Pinpoint the cell where the given text exists, returning its (x, y) midpoint coordinate. 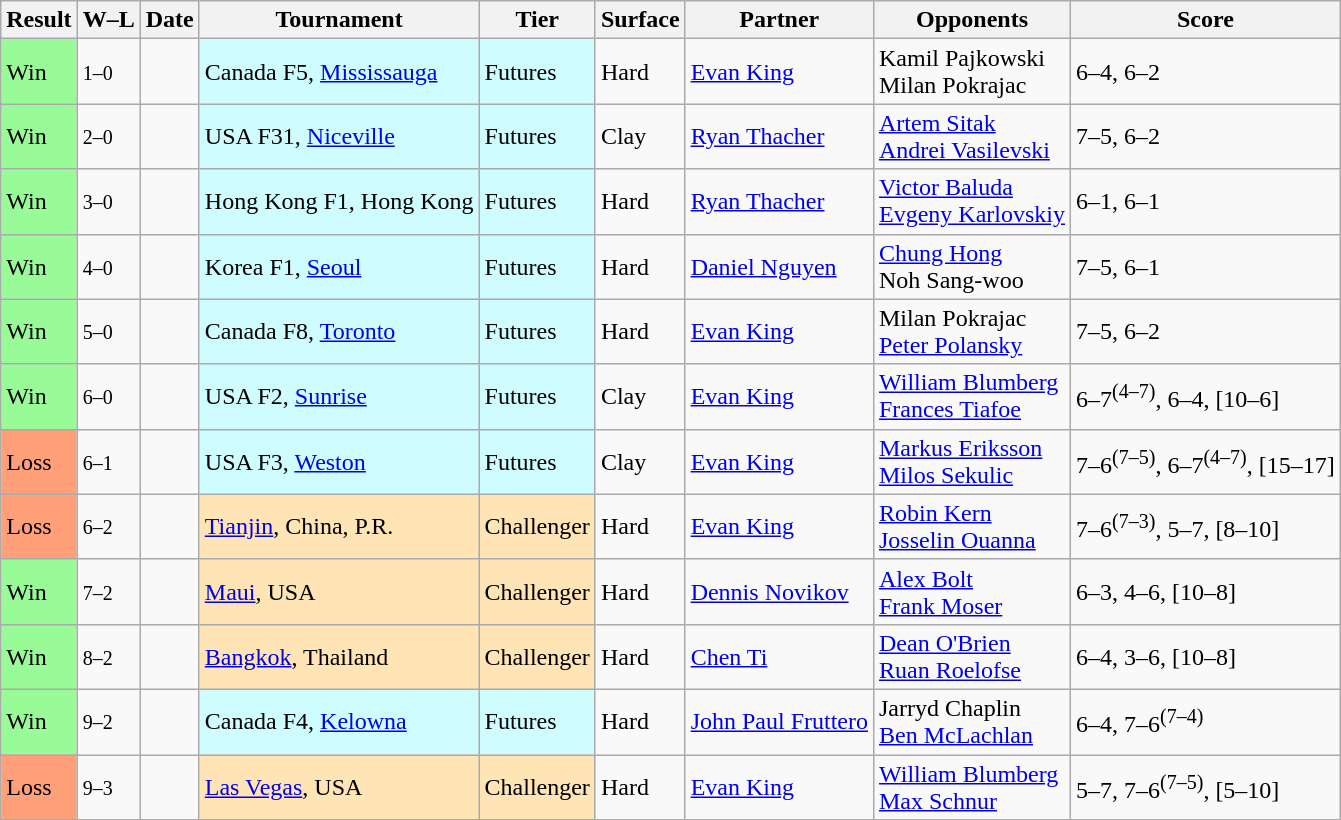
Artem Sitak Andrei Vasilevski (972, 136)
6–1 (108, 462)
2–0 (108, 136)
1–0 (108, 72)
Result (39, 20)
5–0 (108, 332)
USA F2, Sunrise (339, 396)
Las Vegas, USA (339, 786)
6–3, 4–6, [10–8] (1206, 592)
8–2 (108, 656)
Korea F1, Seoul (339, 266)
Canada F8, Toronto (339, 332)
USA F31, Niceville (339, 136)
7–6(7–3), 5–7, [8–10] (1206, 526)
Markus Eriksson Milos Sekulic (972, 462)
William Blumberg Frances Tiafoe (972, 396)
Surface (640, 20)
Canada F4, Kelowna (339, 722)
Tier (537, 20)
Daniel Nguyen (779, 266)
Jarryd Chaplin Ben McLachlan (972, 722)
7–6(7–5), 6–7(4–7), [15–17] (1206, 462)
John Paul Fruttero (779, 722)
Chung Hong Noh Sang-woo (972, 266)
Score (1206, 20)
6–4, 3–6, [10–8] (1206, 656)
6–4, 6–2 (1206, 72)
Bangkok, Thailand (339, 656)
Maui, USA (339, 592)
Hong Kong F1, Hong Kong (339, 202)
Robin Kern Josselin Ouanna (972, 526)
Opponents (972, 20)
5–7, 7–6(7–5), [5–10] (1206, 786)
6–2 (108, 526)
9–2 (108, 722)
Victor Baluda Evgeny Karlovskiy (972, 202)
Canada F5, Mississauga (339, 72)
Dean O'Brien Ruan Roelofse (972, 656)
6–1, 6–1 (1206, 202)
9–3 (108, 786)
7–2 (108, 592)
6–7(4–7), 6–4, [10–6] (1206, 396)
Partner (779, 20)
Chen Ti (779, 656)
4–0 (108, 266)
Tianjin, China, P.R. (339, 526)
6–0 (108, 396)
Tournament (339, 20)
USA F3, Weston (339, 462)
Alex Bolt Frank Moser (972, 592)
3–0 (108, 202)
William Blumberg Max Schnur (972, 786)
7–5, 6–1 (1206, 266)
6–4, 7–6(7–4) (1206, 722)
W–L (108, 20)
Milan Pokrajac Peter Polansky (972, 332)
Dennis Novikov (779, 592)
Kamil Pajkowski Milan Pokrajac (972, 72)
Date (170, 20)
